Capture the cell that displays the provided text and extract its [X, Y] central coordinate. 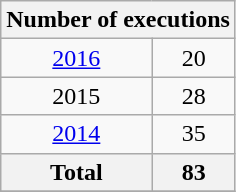
Total [76, 172]
35 [194, 134]
2014 [76, 134]
2016 [76, 58]
20 [194, 58]
2015 [76, 96]
83 [194, 172]
Number of executions [118, 20]
28 [194, 96]
